Extract the [X, Y] coordinate from the center of the cell holding the provided text.  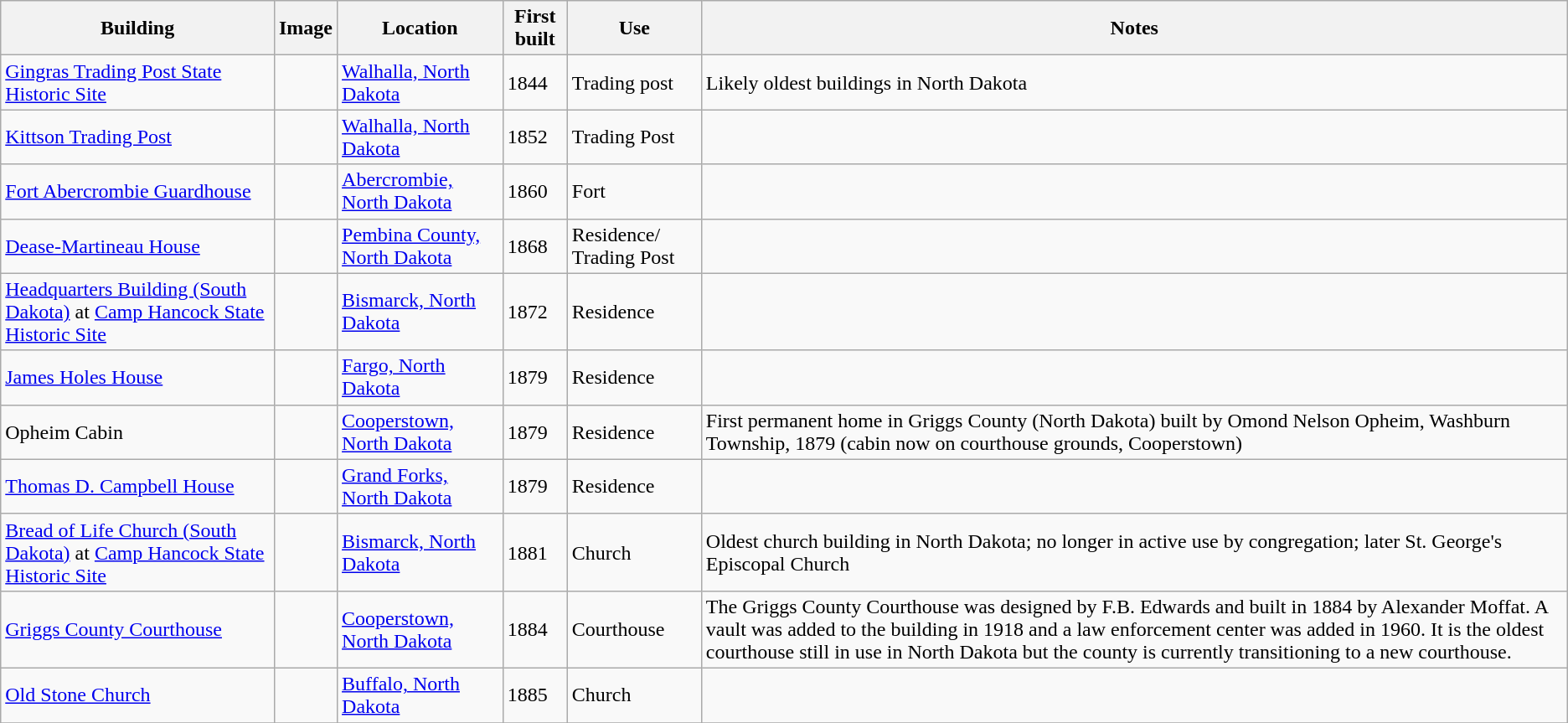
Fort [634, 191]
1884 [534, 629]
Dease-Martineau House [137, 246]
Thomas D. Campbell House [137, 486]
James Holes House [137, 377]
Pembina County, North Dakota [420, 246]
Courthouse [634, 629]
Fargo, North Dakota [420, 377]
Headquarters Building (South Dakota) at Camp Hancock State Historic Site [137, 312]
Trading post [634, 82]
Griggs County Courthouse [137, 629]
Oldest church building in North Dakota; no longer in active use by congregation; later St. George's Episcopal Church [1134, 552]
Use [634, 28]
Image [305, 28]
Trading Post [634, 137]
Bread of Life Church (South Dakota) at Camp Hancock State Historic Site [137, 552]
Kittson Trading Post [137, 137]
1872 [534, 312]
Abercrombie, North Dakota [420, 191]
Old Stone Church [137, 695]
1844 [534, 82]
Grand Forks, North Dakota [420, 486]
Building [137, 28]
Fort Abercrombie Guardhouse [137, 191]
Gingras Trading Post State Historic Site [137, 82]
Opheim Cabin [137, 432]
Likely oldest buildings in North Dakota [1134, 82]
1852 [534, 137]
1881 [534, 552]
Notes [1134, 28]
Location [420, 28]
Buffalo, North Dakota [420, 695]
Residence/ Trading Post [634, 246]
First built [534, 28]
1885 [534, 695]
1860 [534, 191]
1868 [534, 246]
